Return [X, Y] of the center of cell containing provided text 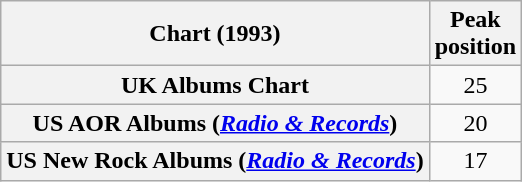
US New Rock Albums (Radio & Records) [215, 161]
Peakposition [475, 34]
20 [475, 123]
UK Albums Chart [215, 85]
25 [475, 85]
17 [475, 161]
US AOR Albums (Radio & Records) [215, 123]
Chart (1993) [215, 34]
